Return [x, y] of the center of cell containing provided text 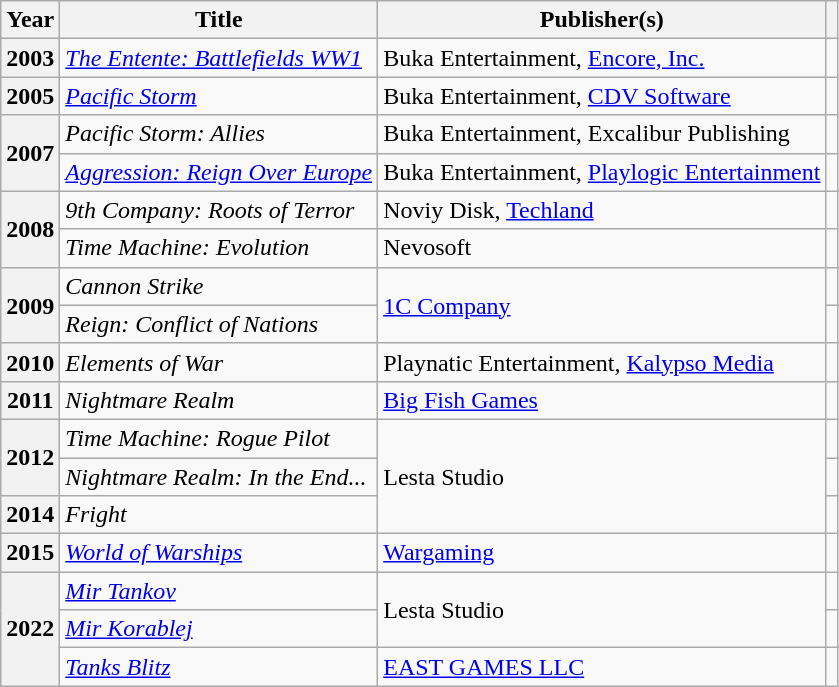
2012 [30, 457]
Pacific Storm [219, 96]
2011 [30, 400]
Noviy Disk, Techland [602, 210]
Buka Entertainment, Excalibur Publishing [602, 134]
EAST GAMES LLC [602, 667]
Nightmare Realm [219, 400]
Pacific Storm: Allies [219, 134]
2015 [30, 553]
The Entente: Battlefields WW1 [219, 58]
2007 [30, 153]
2005 [30, 96]
Buka Entertainment, Encore, Inc. [602, 58]
2008 [30, 229]
Tanks Blitz [219, 667]
9th Company: Roots of Terror [219, 210]
1C Company [602, 305]
Publisher(s) [602, 20]
Cannon Strike [219, 286]
2022 [30, 629]
World of Warships [219, 553]
Buka Entertainment, Playlogic Entertainment [602, 172]
Buka Entertainment, CDV Software [602, 96]
2003 [30, 58]
Year [30, 20]
Nightmare Realm: In the End... [219, 477]
2014 [30, 515]
Playnatic Entertainment, Kalypso Media [602, 362]
Big Fish Games [602, 400]
2010 [30, 362]
Reign: Conflict of Nations [219, 324]
Time Machine: Evolution [219, 248]
Mir Tankov [219, 591]
Time Machine: Rogue Pilot [219, 438]
Title [219, 20]
Nevosoft [602, 248]
Aggression: Reign Over Europe [219, 172]
Mir Korablej [219, 629]
Wargaming [602, 553]
Fright [219, 515]
2009 [30, 305]
Elements of War [219, 362]
